Locate the cell with the specified text and output its (X, Y) center coordinate. 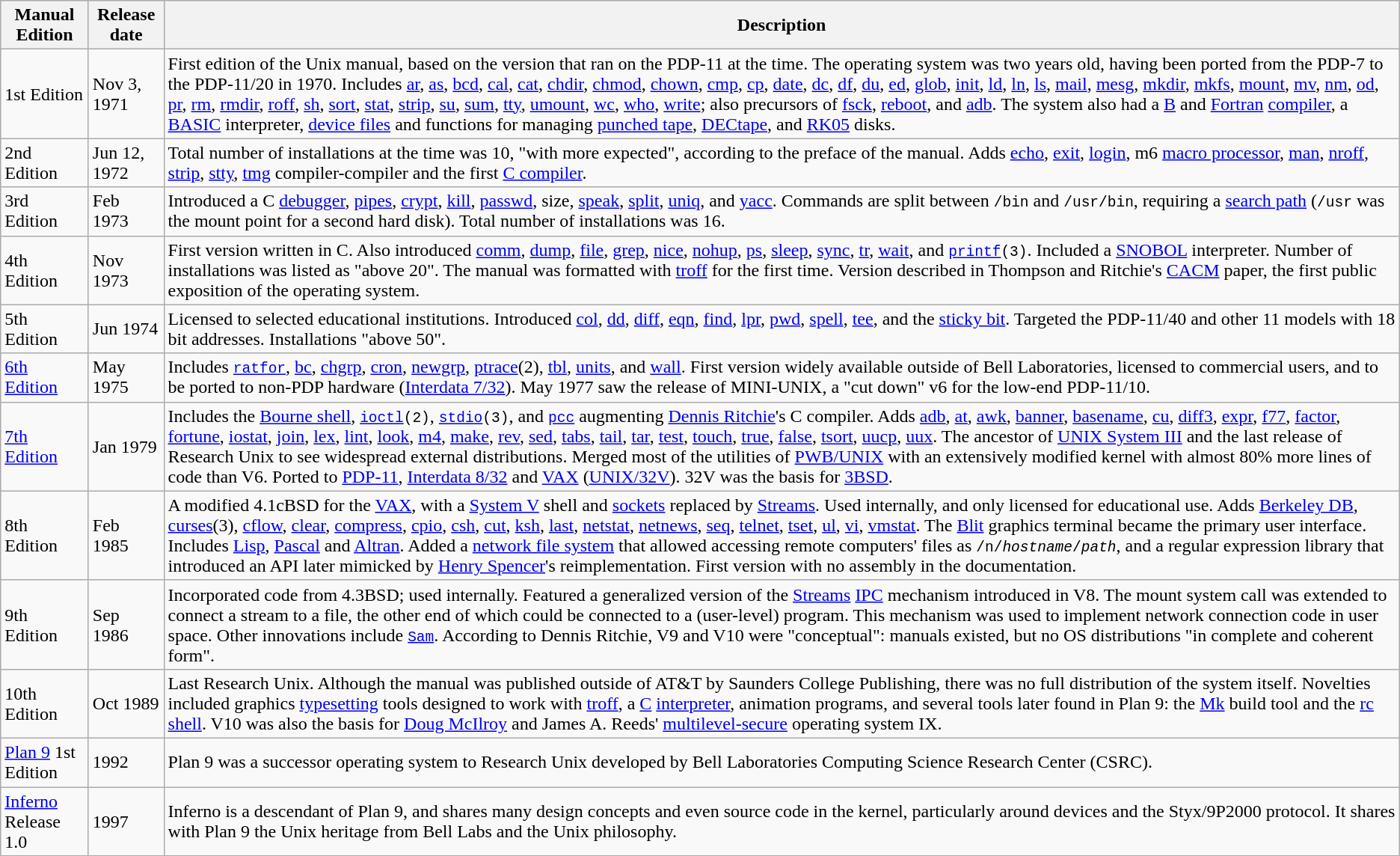
Description (782, 25)
Jan 1979 (126, 446)
10th Edition (45, 703)
Feb 1985 (126, 536)
Release date (126, 25)
Oct 1989 (126, 703)
Feb 1973 (126, 211)
May 1975 (126, 377)
7th Edition (45, 446)
Jun 12, 1972 (126, 163)
1992 (126, 762)
4th Edition (45, 270)
Plan 9 was a successor operating system to Research Unix developed by Bell Laboratories Computing Science Research Center (CSRC). (782, 762)
1st Edition (45, 94)
Nov 3, 1971 (126, 94)
9th Edition (45, 624)
1997 (126, 822)
5th Edition (45, 329)
Sep 1986 (126, 624)
2nd Edition (45, 163)
Plan 9 1st Edition (45, 762)
Manual Edition (45, 25)
3rd Edition (45, 211)
Nov 1973 (126, 270)
Jun 1974 (126, 329)
6th Edition (45, 377)
8th Edition (45, 536)
Inferno Release 1.0 (45, 822)
